Output the (x, y) coordinate of the center of the cell containing the given text.  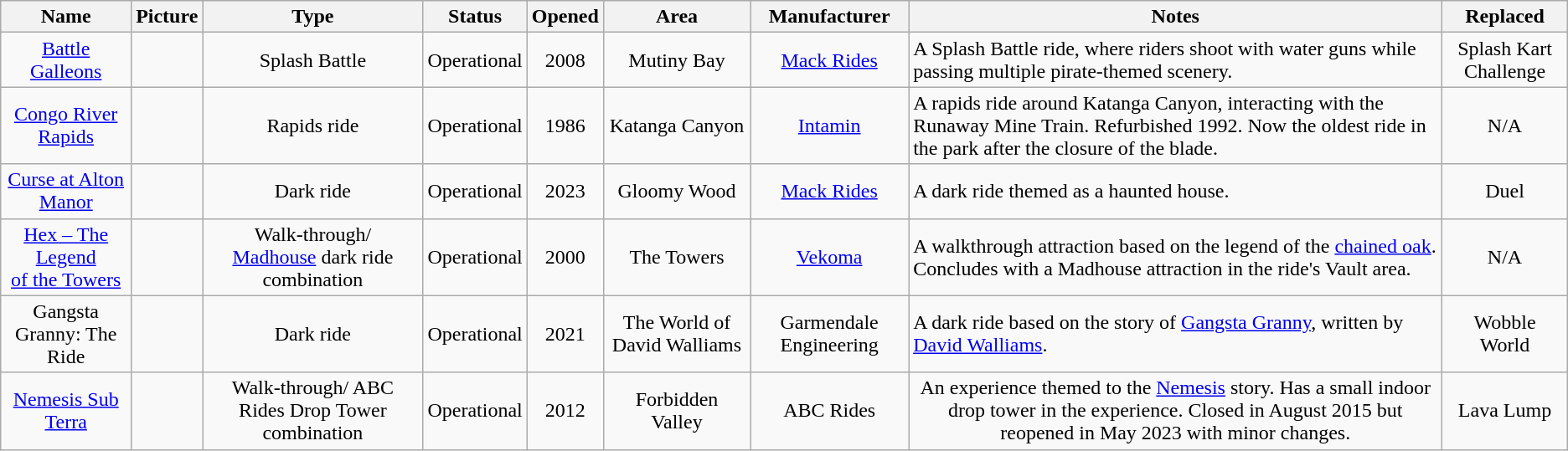
Gangsta Granny: The Ride (66, 334)
Manufacturer (829, 17)
Splash Battle (313, 60)
Forbidden Valley (677, 411)
A dark ride themed as a haunted house. (1176, 191)
Mutiny Bay (677, 60)
Congo River Rapids (66, 126)
Notes (1176, 17)
Wobble World (1504, 334)
Picture (168, 17)
Rapids ride (313, 126)
Curse at Alton Manor (66, 191)
Status (475, 17)
Gloomy Wood (677, 191)
A dark ride based on the story of Gangsta Granny, written by David Walliams. (1176, 334)
ABC Rides (829, 411)
Type (313, 17)
Area (677, 17)
2000 (565, 257)
2008 (565, 60)
Splash Kart Challenge (1504, 60)
A walkthrough attraction based on the legend of the chained oak. Concludes with a Madhouse attraction in the ride's Vault area. (1176, 257)
The World of David Walliams (677, 334)
Battle Galleons (66, 60)
Lava Lump (1504, 411)
Hex – The Legendof the Towers (66, 257)
2023 (565, 191)
Replaced (1504, 17)
Garmendale Engineering (829, 334)
Duel (1504, 191)
Vekoma (829, 257)
Katanga Canyon (677, 126)
2021 (565, 334)
Nemesis Sub Terra (66, 411)
Intamin (829, 126)
Walk-through/Madhouse dark ride combination (313, 257)
Opened (565, 17)
Walk-through/ ABC Rides Drop Tower combination (313, 411)
2012 (565, 411)
1986 (565, 126)
A Splash Battle ride, where riders shoot with water guns while passing multiple pirate-themed scenery. (1176, 60)
The Towers (677, 257)
Name (66, 17)
